Search for the cell housing the specified text and yield its (x, y) center coordinate. 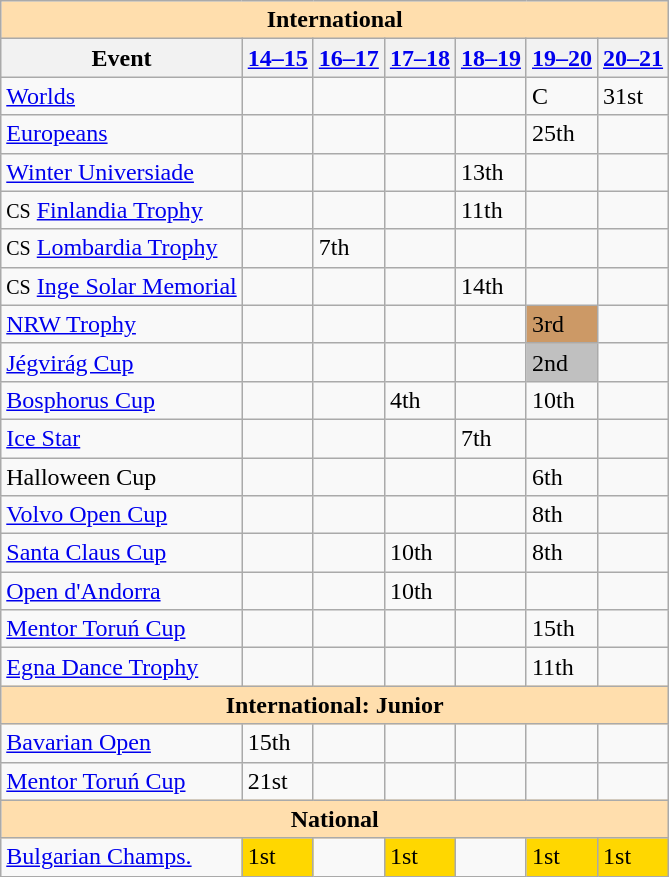
31st (634, 96)
Egna Dance Trophy (122, 667)
CS Inge Solar Memorial (122, 286)
6th (562, 477)
Worlds (122, 96)
CS Finlandia Trophy (122, 210)
20–21 (634, 58)
19–20 (562, 58)
Event (122, 58)
14–15 (278, 58)
Bulgarian Champs. (122, 857)
17–18 (420, 58)
Europeans (122, 134)
Halloween Cup (122, 477)
14th (490, 286)
NRW Trophy (122, 324)
16–17 (348, 58)
2nd (562, 362)
25th (562, 134)
21st (278, 781)
13th (490, 172)
4th (420, 400)
Santa Claus Cup (122, 553)
Jégvirág Cup (122, 362)
Bavarian Open (122, 743)
CS Lombardia Trophy (122, 248)
Ice Star (122, 438)
National (335, 819)
International: Junior (335, 705)
International (335, 20)
3rd (562, 324)
Winter Universiade (122, 172)
Open d'Andorra (122, 591)
18–19 (490, 58)
Bosphorus Cup (122, 400)
Volvo Open Cup (122, 515)
C (562, 96)
